Capture the cell that displays the provided text and extract its [X, Y] central coordinate. 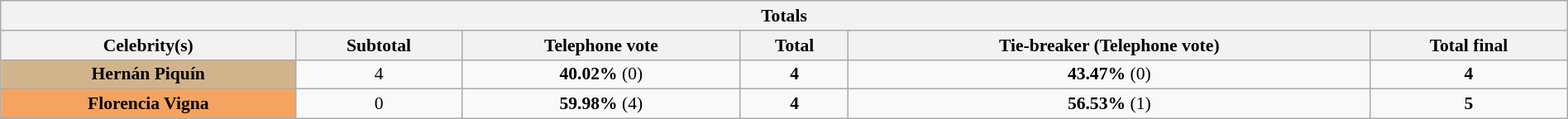
59.98% (4) [600, 104]
Subtotal [379, 45]
Hernán Piquín [149, 74]
56.53% (1) [1110, 104]
Tie-breaker (Telephone vote) [1110, 45]
Total final [1469, 45]
40.02% (0) [600, 74]
0 [379, 104]
Celebrity(s) [149, 45]
Telephone vote [600, 45]
Totals [784, 16]
Florencia Vigna [149, 104]
43.47% (0) [1110, 74]
5 [1469, 104]
Total [794, 45]
